Locate the cell with the specified text and output its [x, y] center coordinate. 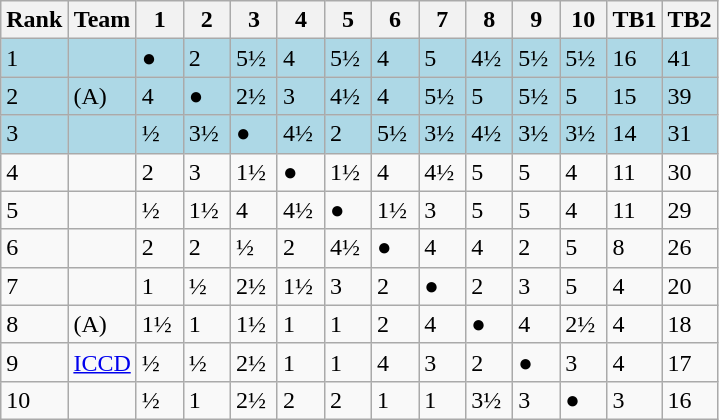
14 [634, 134]
TB2 [690, 20]
30 [690, 172]
TB1 [634, 20]
41 [690, 58]
39 [690, 96]
17 [690, 362]
20 [690, 286]
Team [102, 20]
18 [690, 324]
15 [634, 96]
ICCD [102, 362]
29 [690, 210]
31 [690, 134]
26 [690, 248]
Rank [34, 20]
